From the cell containing the given text, extract its center point as (x, y) coordinate. 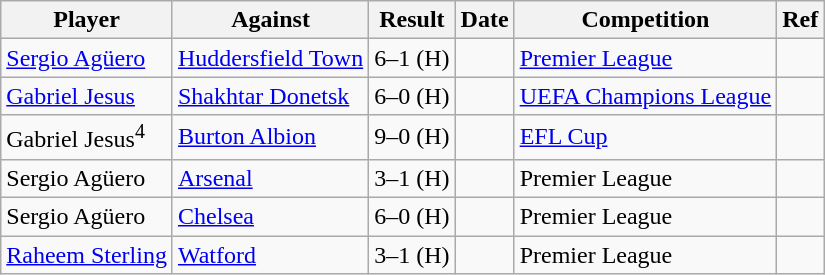
UEFA Champions League (646, 96)
6–1 (H) (412, 58)
Ref (800, 20)
Huddersfield Town (270, 58)
Against (270, 20)
Raheem Sterling (87, 255)
Watford (270, 255)
Date (484, 20)
Chelsea (270, 217)
Burton Albion (270, 138)
Result (412, 20)
9–0 (H) (412, 138)
Gabriel Jesus (87, 96)
Competition (646, 20)
Gabriel Jesus4 (87, 138)
Player (87, 20)
EFL Cup (646, 138)
Arsenal (270, 178)
Shakhtar Donetsk (270, 96)
